Find where the given text appears and provide that cell's center as [x, y] coordinate. 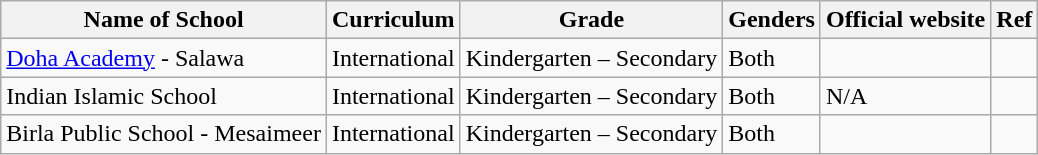
Name of School [164, 20]
Curriculum [393, 20]
Doha Academy - Salawa [164, 58]
Grade [592, 20]
N/A [905, 96]
Genders [772, 20]
Birla Public School - Mesaimeer [164, 134]
Indian Islamic School [164, 96]
Official website [905, 20]
Ref [1014, 20]
